Determine the [x, y] coordinate at the center of the cell enclosing the given text.  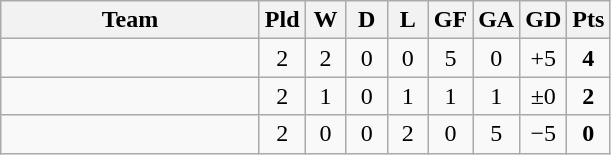
Team [130, 20]
W [326, 20]
GF [450, 20]
GA [496, 20]
4 [588, 58]
GD [544, 20]
+5 [544, 58]
Pld [282, 20]
Pts [588, 20]
−5 [544, 134]
±0 [544, 96]
L [408, 20]
D [366, 20]
